Output the (x, y) coordinate of the center of the cell containing the given text.  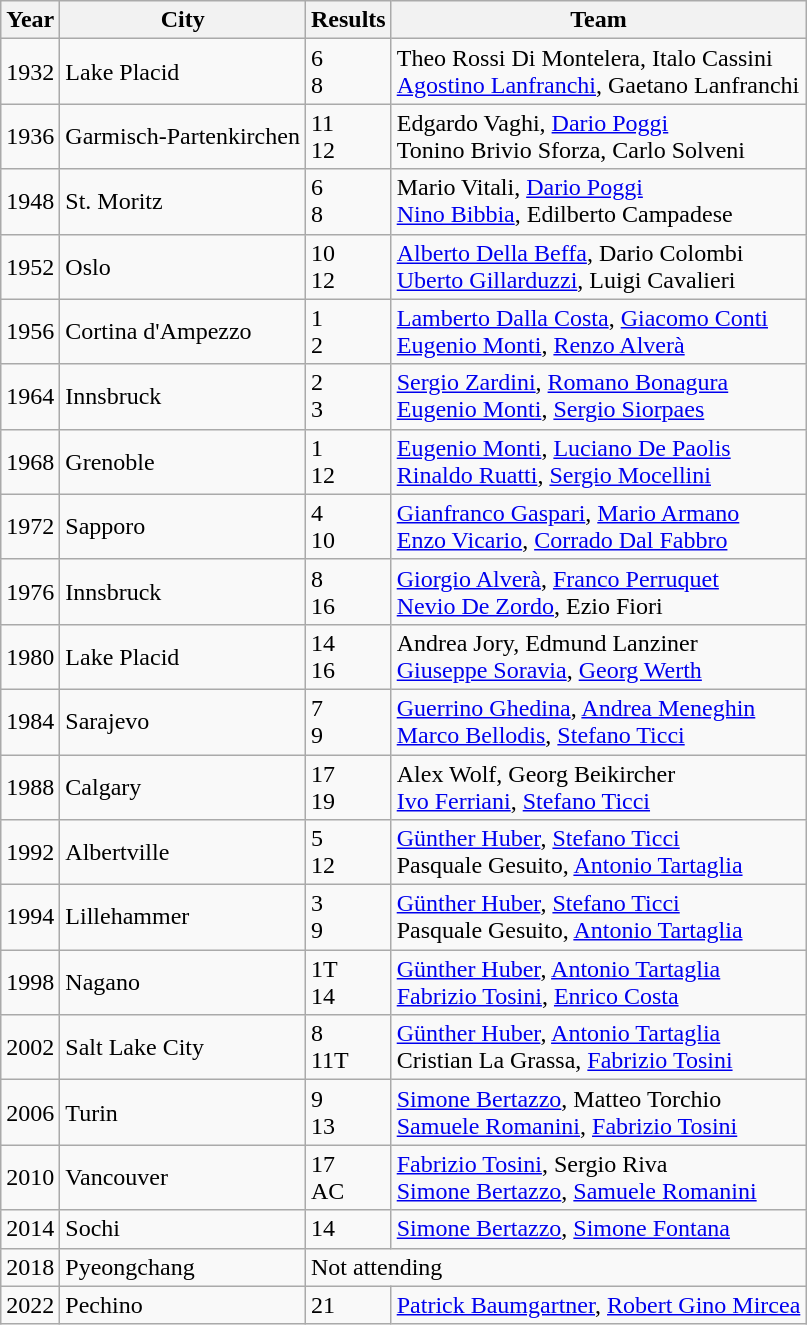
1968 (30, 462)
816 (348, 592)
1948 (30, 202)
Team (598, 20)
Sergio Zardini, Romano BonaguraEugenio Monti, Sergio Siorpaes (598, 396)
Garmisch-Partenkirchen (183, 136)
1994 (30, 918)
2014 (30, 1229)
2 3 (348, 396)
Nagano (183, 982)
410 (348, 526)
1936 (30, 136)
1988 (30, 786)
Sapporo (183, 526)
Alex Wolf, Georg BeikircherIvo Ferriani, Stefano Ticci (598, 786)
1956 (30, 332)
Sochi (183, 1229)
913 (348, 1112)
21 (348, 1305)
Günther Huber, Antonio TartagliaFabrizio Tosini, Enrico Costa (598, 982)
Pyeongchang (183, 1267)
1984 (30, 722)
Not attending (555, 1267)
Year (30, 20)
1998 (30, 982)
1012 (348, 266)
2010 (30, 1178)
Albertville (183, 852)
Salt Lake City (183, 1048)
Alberto Della Beffa, Dario ColombiUberto Gillarduzzi, Luigi Cavalieri (598, 266)
1 2 (348, 332)
Turin (183, 1112)
St. Moritz (183, 202)
6 8 (348, 72)
811T (348, 1048)
1964 (30, 396)
Simone Bertazzo, Simone Fontana (598, 1229)
1972 (30, 526)
Edgardo Vaghi, Dario PoggiTonino Brivio Sforza, Carlo Solveni (598, 136)
Lillehammer (183, 918)
1976 (30, 592)
2018 (30, 1267)
Eugenio Monti, Luciano De PaolisRinaldo Ruatti, Sergio Mocellini (598, 462)
Oslo (183, 266)
City (183, 20)
512 (348, 852)
68 (348, 202)
Fabrizio Tosini, Sergio RivaSimone Bertazzo, Samuele Romanini (598, 1178)
Giorgio Alverà, Franco PerruquetNevio De Zordo, Ezio Fiori (598, 592)
17AC (348, 1178)
Cortina d'Ampezzo (183, 332)
Patrick Baumgartner, Robert Gino Mircea (598, 1305)
1932 (30, 72)
3 9 (348, 918)
2022 (30, 1305)
1T 14 (348, 982)
Sarajevo (183, 722)
Andrea Jory, Edmund LanzinerGiuseppe Soravia, Georg Werth (598, 656)
Günther Huber, Antonio TartagliaCristian La Grassa, Fabrizio Tosini (598, 1048)
Lamberto Dalla Costa, Giacomo ContiEugenio Monti, Renzo Alverà (598, 332)
1992 (30, 852)
Simone Bertazzo, Matteo TorchioSamuele Romanini, Fabrizio Tosini (598, 1112)
Gianfranco Gaspari, Mario ArmanoEnzo Vicario, Corrado Dal Fabbro (598, 526)
2002 (30, 1048)
1416 (348, 656)
1952 (30, 266)
Results (348, 20)
1980 (30, 656)
1 12 (348, 462)
Pechino (183, 1305)
Guerrino Ghedina, Andrea MeneghinMarco Bellodis, Stefano Ticci (598, 722)
79 (348, 722)
2006 (30, 1112)
Grenoble (183, 462)
1719 (348, 786)
Mario Vitali, Dario PoggiNino Bibbia, Edilberto Campadese (598, 202)
14 (348, 1229)
Vancouver (183, 1178)
Theo Rossi Di Montelera, Italo CassiniAgostino Lanfranchi, Gaetano Lanfranchi (598, 72)
Calgary (183, 786)
1112 (348, 136)
